Pinpoint the cell where the given text exists, returning its (X, Y) midpoint coordinate. 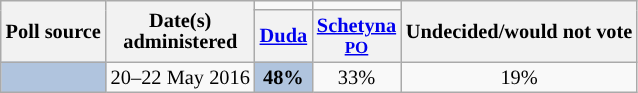
Date(s)administered (180, 30)
Duda (284, 36)
20–22 May 2016 (180, 78)
SchetynaPO (356, 36)
Poll source (54, 30)
Undecided/would not vote (519, 30)
33% (356, 78)
19% (519, 78)
48% (284, 78)
